Identify which cell holds the provided text, then report its [X, Y] central coordinate. 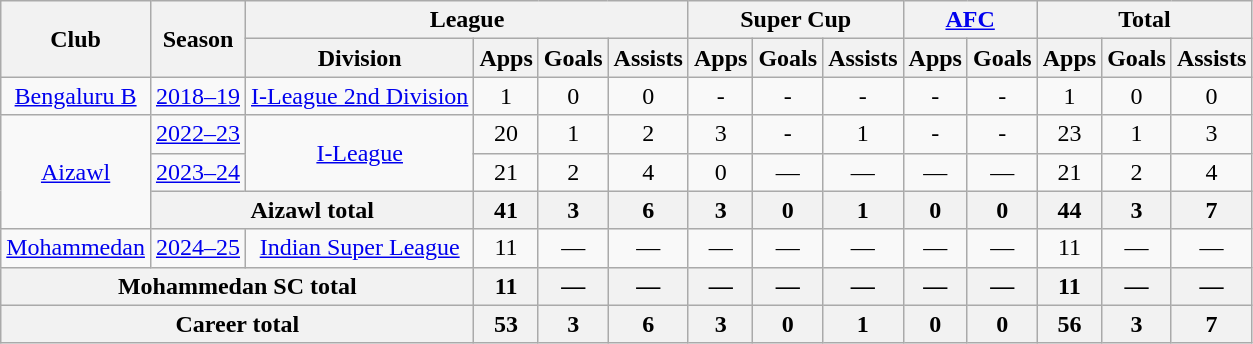
56 [1069, 324]
41 [506, 210]
AFC [970, 20]
2024–25 [198, 248]
Mohammedan [76, 248]
2022–23 [198, 134]
I-League [360, 153]
2023–24 [198, 172]
Season [198, 39]
Aizawl total [312, 210]
Aizawl [76, 172]
League [468, 20]
Bengaluru B [76, 96]
Mohammedan SC total [238, 286]
20 [506, 134]
2018–19 [198, 96]
Indian Super League [360, 248]
23 [1069, 134]
Total [1144, 20]
Super Cup [796, 20]
Club [76, 39]
Division [360, 58]
53 [506, 324]
I-League 2nd Division [360, 96]
Career total [238, 324]
44 [1069, 210]
